Locate the cell with the specified text and output its [X, Y] center coordinate. 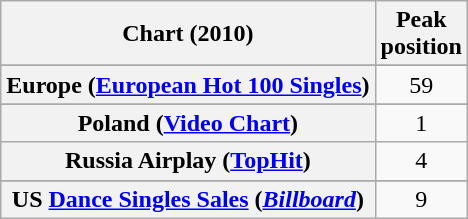
US Dance Singles Sales (Billboard) [188, 199]
Chart (2010) [188, 34]
59 [421, 85]
Europe (European Hot 100 Singles) [188, 85]
Russia Airplay (TopHit) [188, 161]
Poland (Video Chart) [188, 123]
4 [421, 161]
1 [421, 123]
9 [421, 199]
Peakposition [421, 34]
